Return [x, y] of the center of cell containing provided text 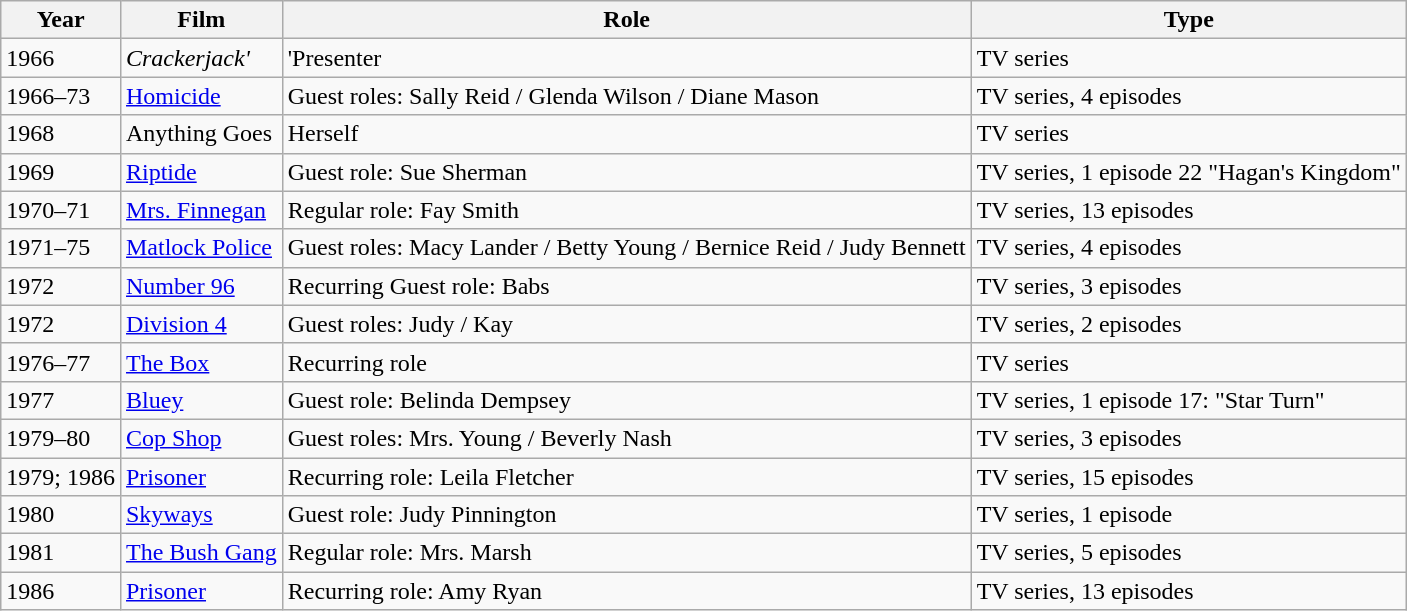
Recurring Guest role: Babs [626, 286]
Role [626, 20]
Guest role: Sue Sherman [626, 172]
1979–80 [61, 438]
Recurring role: Amy Ryan [626, 591]
1977 [61, 400]
Cop Shop [201, 438]
Guest role: Judy Pinnington [626, 515]
Division 4 [201, 324]
Homicide [201, 96]
Recurring role: Leila Fletcher [626, 477]
1966 [61, 58]
1986 [61, 591]
1969 [61, 172]
The Box [201, 362]
1976–77 [61, 362]
TV series, 15 episodes [1188, 477]
Mrs. Finnegan [201, 210]
Anything Goes [201, 134]
Bluey [201, 400]
1981 [61, 553]
TV series, 1 episode [1188, 515]
The Bush Gang [201, 553]
TV series, 1 episode 17: "Star Turn" [1188, 400]
Guest roles: Sally Reid / Glenda Wilson / Diane Mason [626, 96]
1971–75 [61, 248]
Number 96 [201, 286]
TV series, 2 episodes [1188, 324]
TV series, 5 episodes [1188, 553]
Guest roles: Judy / Kay [626, 324]
Guest roles: Macy Lander / Betty Young / Bernice Reid / Judy Bennett [626, 248]
Riptide [201, 172]
Guest roles: Mrs. Young / Beverly Nash [626, 438]
1979; 1986 [61, 477]
Skyways [201, 515]
Regular role: Fay Smith [626, 210]
Type [1188, 20]
Guest role: Belinda Dempsey [626, 400]
Crackerjack' [201, 58]
Year [61, 20]
'Presenter [626, 58]
1968 [61, 134]
1980 [61, 515]
Matlock Police [201, 248]
Regular role: Mrs. Marsh [626, 553]
Recurring role [626, 362]
1970–71 [61, 210]
1966–73 [61, 96]
TV series, 1 episode 22 "Hagan's Kingdom" [1188, 172]
Film [201, 20]
Herself [626, 134]
